Pinpoint the cell where the given text exists, returning its [x, y] midpoint coordinate. 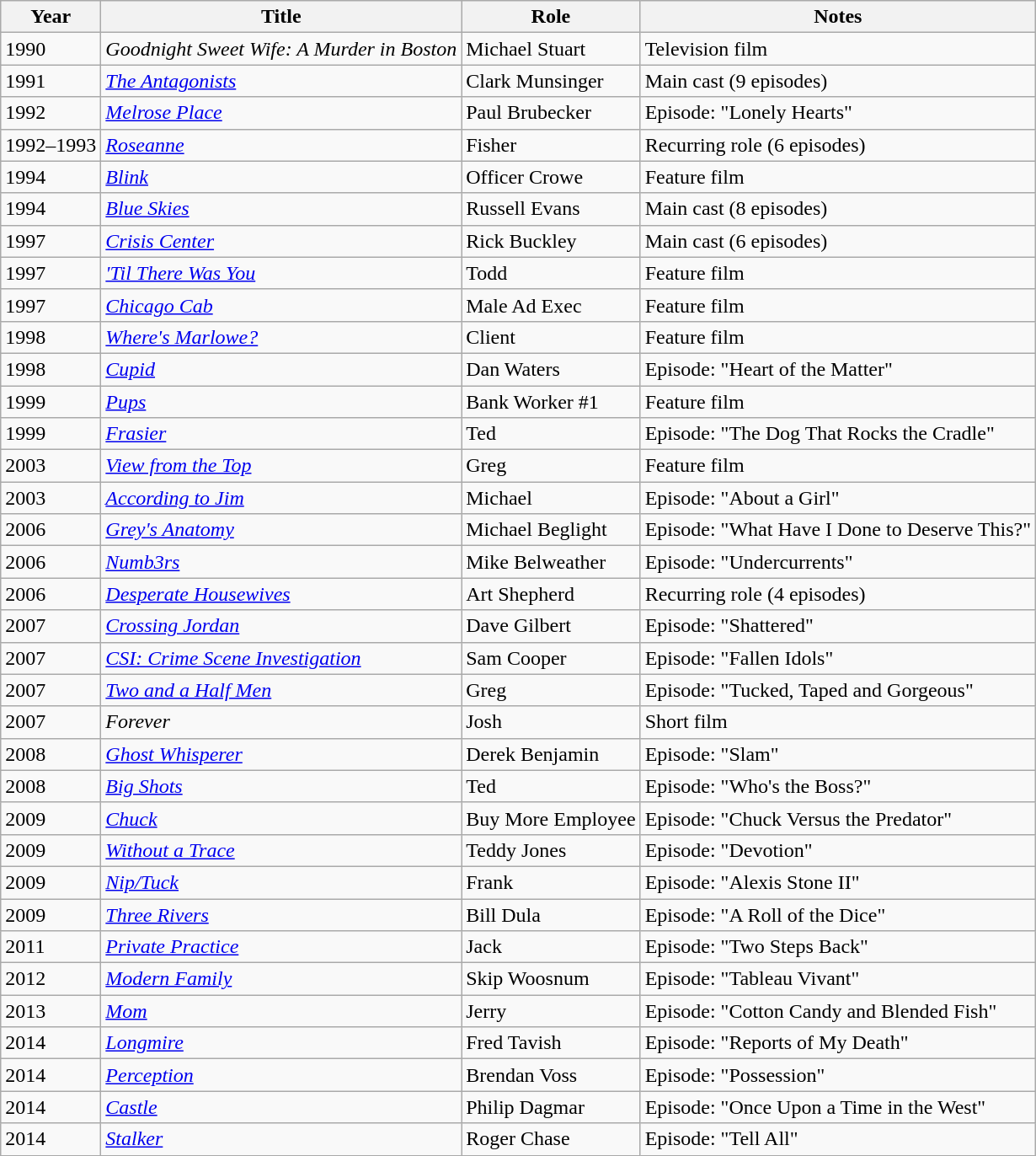
Dan Waters [551, 369]
Short film [837, 722]
Role [551, 17]
View from the Top [281, 466]
Ghost Whisperer [281, 754]
Episode: "Undercurrents" [837, 562]
Philip Dagmar [551, 1107]
Dave Gilbert [551, 626]
Longmire [281, 1043]
Officer Crowe [551, 177]
Teddy Jones [551, 850]
Todd [551, 273]
Art Shepherd [551, 594]
Blink [281, 177]
Client [551, 337]
Pups [281, 402]
Stalker [281, 1139]
Melrose Place [281, 113]
Episode: "Fallen Idols" [837, 658]
Episode: "Alexis Stone II" [837, 882]
Buy More Employee [551, 818]
Skip Woosnum [551, 979]
Perception [281, 1075]
Roger Chase [551, 1139]
According to Jim [281, 498]
Cupid [281, 369]
Clark Munsinger [551, 81]
Jerry [551, 1011]
1990 [51, 49]
Episode: "Devotion" [837, 850]
Josh [551, 722]
Episode: "Two Steps Back" [837, 947]
Episode: "Chuck Versus the Predator" [837, 818]
Castle [281, 1107]
Recurring role (6 episodes) [837, 145]
Jack [551, 947]
Episode: "A Roll of the Dice" [837, 914]
Frasier [281, 434]
Episode: "Tucked, Taped and Gorgeous" [837, 690]
Episode: "Who's the Boss?" [837, 786]
Episode: "Shattered" [837, 626]
Sam Cooper [551, 658]
Modern Family [281, 979]
Title [281, 17]
Frank [551, 882]
2011 [51, 947]
Episode: "Cotton Candy and Blended Fish" [837, 1011]
Three Rivers [281, 914]
Forever [281, 722]
Numb3rs [281, 562]
Desperate Housewives [281, 594]
Rick Buckley [551, 241]
Episode: "Once Upon a Time in the West" [837, 1107]
Bill Dula [551, 914]
1992–1993 [51, 145]
Episode: "Tell All" [837, 1139]
Nip/Tuck [281, 882]
Episode: "Reports of My Death" [837, 1043]
Episode: "About a Girl" [837, 498]
Main cast (8 episodes) [837, 209]
The Antagonists [281, 81]
Episode: "Possession" [837, 1075]
Main cast (9 episodes) [837, 81]
Michael [551, 498]
Brendan Voss [551, 1075]
Michael Stuart [551, 49]
Roseanne [281, 145]
Goodnight Sweet Wife: A Murder in Boston [281, 49]
1991 [51, 81]
Episode: "The Dog That Rocks the Cradle" [837, 434]
Male Ad Exec [551, 305]
Crossing Jordan [281, 626]
Russell Evans [551, 209]
Blue Skies [281, 209]
Big Shots [281, 786]
Recurring role (4 episodes) [837, 594]
2013 [51, 1011]
Episode: "Heart of the Matter" [837, 369]
Crisis Center [281, 241]
'Til There Was You [281, 273]
Episode: "What Have I Done to Deserve This?" [837, 530]
2012 [51, 979]
1992 [51, 113]
Fred Tavish [551, 1043]
Without a Trace [281, 850]
Notes [837, 17]
Fisher [551, 145]
Michael Beglight [551, 530]
CSI: Crime Scene Investigation [281, 658]
Grey's Anatomy [281, 530]
Derek Benjamin [551, 754]
Mom [281, 1011]
Television film [837, 49]
Chicago Cab [281, 305]
Year [51, 17]
Private Practice [281, 947]
Two and a Half Men [281, 690]
Paul Brubecker [551, 113]
Episode: "Lonely Hearts" [837, 113]
Episode: "Tableau Vivant" [837, 979]
Mike Belweather [551, 562]
Bank Worker #1 [551, 402]
Main cast (6 episodes) [837, 241]
Episode: "Slam" [837, 754]
Chuck [281, 818]
Where's Marlowe? [281, 337]
